Search for the cell housing the specified text and yield its [X, Y] center coordinate. 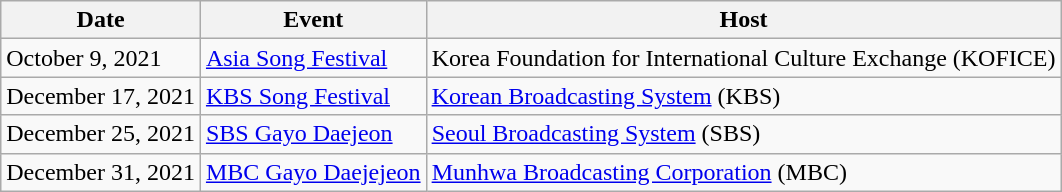
Host [744, 20]
December 17, 2021 [101, 96]
SBS Gayo Daejeon [313, 134]
December 25, 2021 [101, 134]
Korea Foundation for International Culture Exchange (KOFICE) [744, 58]
MBC Gayo Daejejeon [313, 172]
Seoul Broadcasting System (SBS) [744, 134]
Date [101, 20]
KBS Song Festival [313, 96]
Asia Song Festival [313, 58]
October 9, 2021 [101, 58]
December 31, 2021 [101, 172]
Event [313, 20]
Korean Broadcasting System (KBS) [744, 96]
Munhwa Broadcasting Corporation (MBC) [744, 172]
